Pinpoint the cell where the given text exists, returning its (x, y) midpoint coordinate. 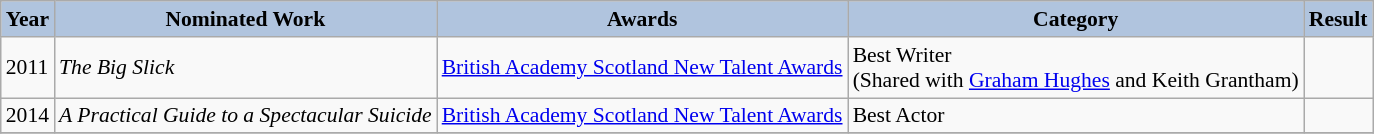
Awards (642, 19)
Best Actor (1076, 116)
Best Writer(Shared with Graham Hughes and Keith Grantham) (1076, 68)
The Big Slick (246, 68)
2014 (28, 116)
2011 (28, 68)
Result (1338, 19)
A Practical Guide to a Spectacular Suicide (246, 116)
Nominated Work (246, 19)
Category (1076, 19)
Year (28, 19)
